Identify which cell holds the provided text, then report its (x, y) central coordinate. 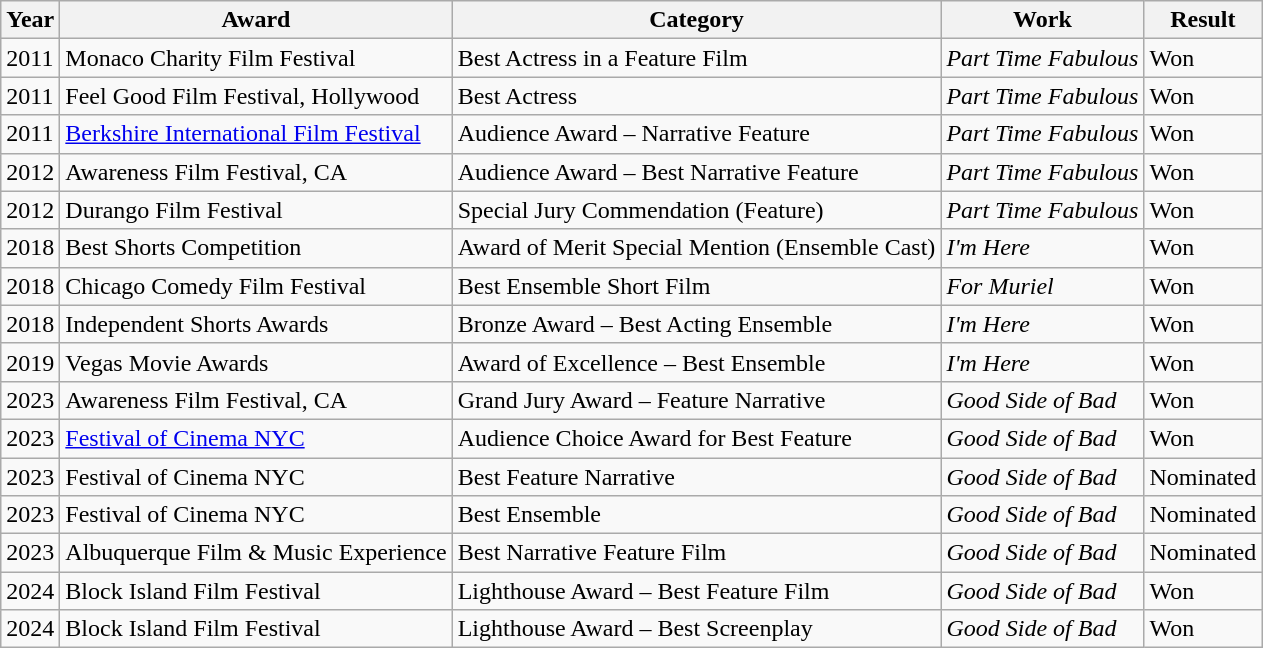
Feel Good Film Festival, Hollywood (256, 96)
Result (1203, 20)
Albuquerque Film & Music Experience (256, 553)
Award (256, 20)
Best Actress (696, 96)
Audience Choice Award for Best Feature (696, 438)
Audience Award – Narrative Feature (696, 134)
Special Jury Commendation (Feature) (696, 210)
Audience Award – Best Narrative Feature (696, 172)
Work (1042, 20)
Best Narrative Feature Film (696, 553)
Lighthouse Award – Best Screenplay (696, 629)
Best Feature Narrative (696, 477)
Award of Merit Special Mention (Ensemble Cast) (696, 248)
Best Actress in a Feature Film (696, 58)
Grand Jury Award – Feature Narrative (696, 400)
Independent Shorts Awards (256, 324)
Year (30, 20)
Bronze Award – Best Acting Ensemble (696, 324)
Berkshire International Film Festival (256, 134)
Best Ensemble (696, 515)
For Muriel (1042, 286)
Award of Excellence – Best Ensemble (696, 362)
Best Shorts Competition (256, 248)
Category (696, 20)
Chicago Comedy Film Festival (256, 286)
2019 (30, 362)
Durango Film Festival (256, 210)
Lighthouse Award – Best Feature Film (696, 591)
Best Ensemble Short Film (696, 286)
Vegas Movie Awards (256, 362)
Monaco Charity Film Festival (256, 58)
